Locate the cell with the specified text and output its (x, y) center coordinate. 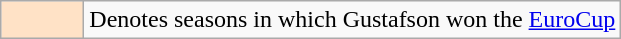
Denotes seasons in which Gustafson won the EuroCup (352, 20)
